Locate the cell with the specified text and output its [X, Y] center coordinate. 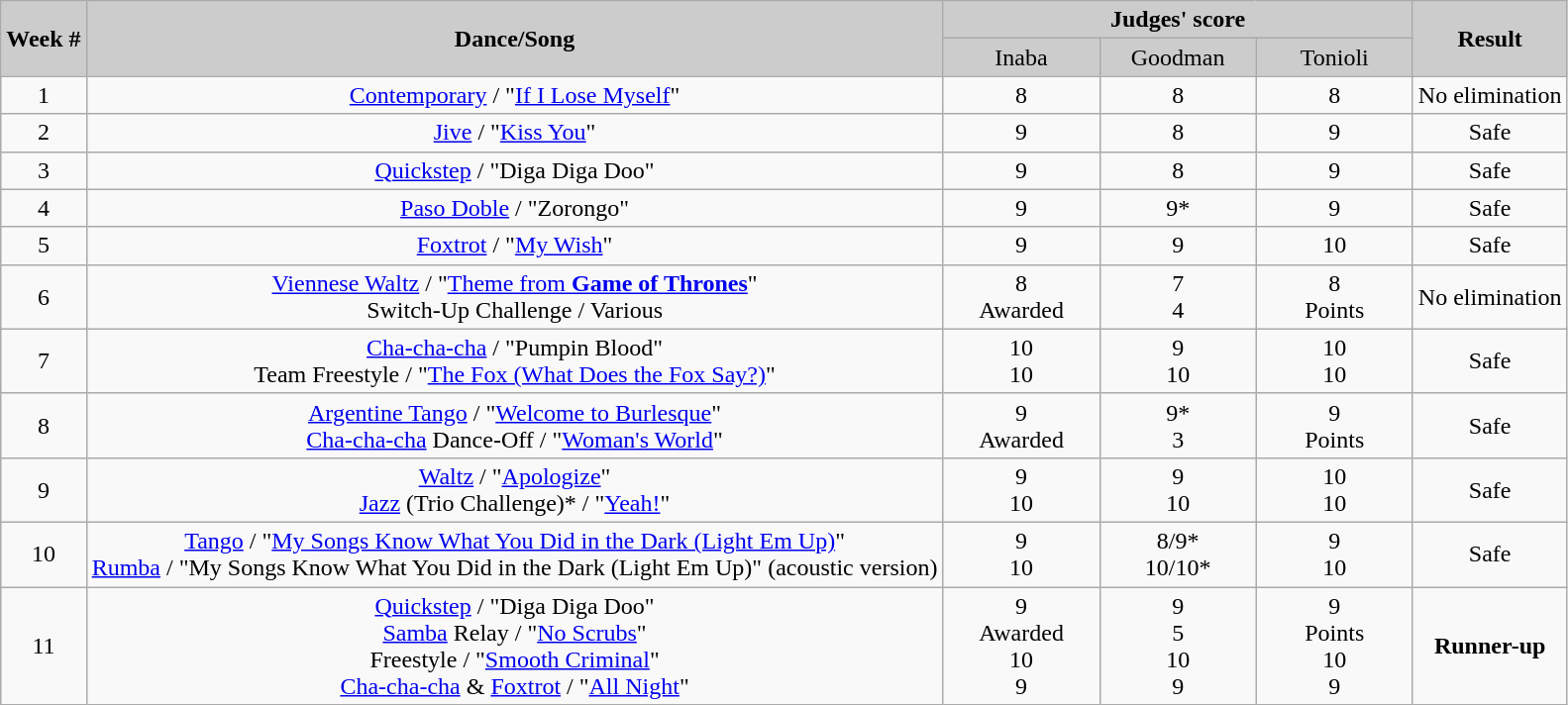
Runner-up [1490, 646]
Tango / "My Songs Know What You Did in the Dark (Light Em Up)"Rumba / "My Songs Know What You Did in the Dark (Light Em Up)" (acoustic version) [515, 554]
5 [44, 246]
Result [1490, 39]
2 [44, 133]
Waltz / "Apologize"Jazz (Trio Challenge)* / "Yeah!" [515, 489]
Paso Doble / "Zorongo" [515, 208]
1 [44, 95]
9Points [1334, 426]
Cha-cha-cha / "Pumpin Blood"Team Freestyle / "The Fox (What Does the Fox Say?)" [515, 360]
Quickstep / "Diga Diga Doo"Samba Relay / "No Scrubs"Freestyle / "Smooth Criminal"Cha-cha-cha & Foxtrot / "All Night" [515, 646]
Contemporary / "If I Lose Myself" [515, 95]
Argentine Tango / "Welcome to Burlesque"Cha-cha-cha Dance-Off / "Woman's World" [515, 426]
Dance/Song [515, 39]
Foxtrot / "My Wish" [515, 246]
8Points [1334, 297]
11 [44, 646]
6 [44, 297]
74 [1178, 297]
Jive / "Kiss You" [515, 133]
Quickstep / "Diga Diga Doo" [515, 170]
9Awarded [1021, 426]
8/9*10/10* [1178, 554]
4 [44, 208]
3 [44, 170]
9* [1178, 208]
Judges' score [1178, 20]
Goodman [1178, 57]
9*3 [1178, 426]
9Points109 [1334, 646]
9Awarded109 [1021, 646]
Tonioli [1334, 57]
Viennese Waltz / "Theme from Game of Thrones"Switch-Up Challenge / Various [515, 297]
Inaba [1021, 57]
8Awarded [1021, 297]
95109 [1178, 646]
7 [44, 360]
Week # [44, 39]
